Return the (x, y) coordinate for the center point of the cell that contains the specified text.  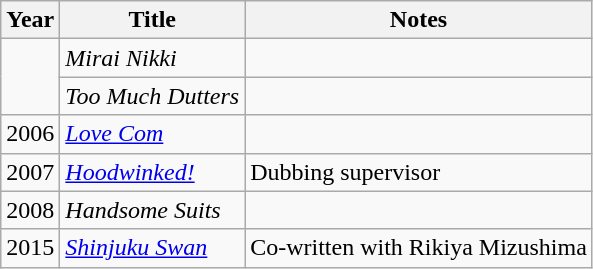
Title (152, 20)
Year (30, 20)
Shinjuku Swan (152, 248)
2008 (30, 210)
Love Com (152, 134)
Hoodwinked! (152, 172)
Notes (419, 20)
Dubbing supervisor (419, 172)
Handsome Suits (152, 210)
Co-written with Rikiya Mizushima (419, 248)
Mirai Nikki (152, 58)
2007 (30, 172)
2006 (30, 134)
2015 (30, 248)
Too Much Dutters (152, 96)
